Return the [x, y] coordinate for the center point of the cell that contains the specified text.  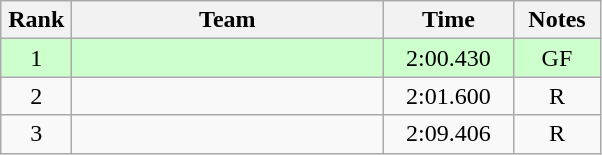
2 [36, 96]
3 [36, 134]
Time [448, 20]
Rank [36, 20]
1 [36, 58]
Team [228, 20]
2:00.430 [448, 58]
Notes [557, 20]
2:01.600 [448, 96]
2:09.406 [448, 134]
GF [557, 58]
